Determine the [x, y] coordinate at the center of the cell enclosing the given text.  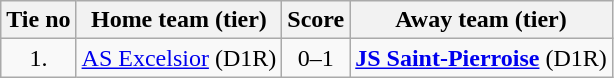
Score [316, 20]
AS Excelsior (D1R) [179, 58]
0–1 [316, 58]
JS Saint-Pierroise (D1R) [482, 58]
Away team (tier) [482, 20]
Tie no [38, 20]
1. [38, 58]
Home team (tier) [179, 20]
